Identify which cell holds the provided text, then report its (x, y) central coordinate. 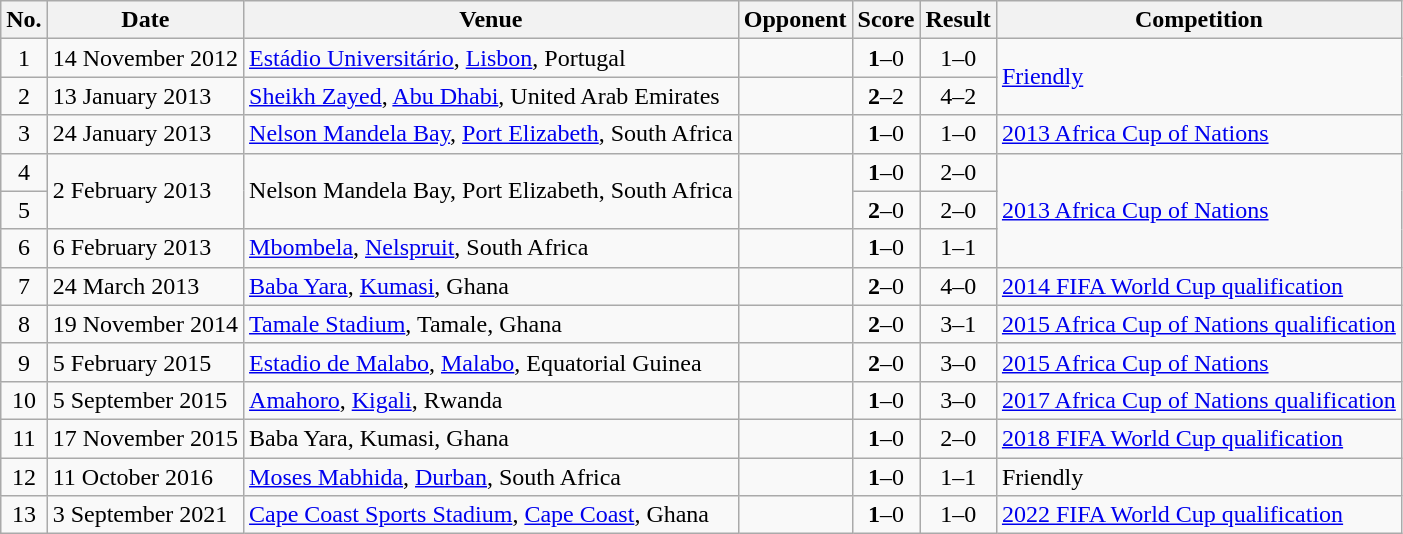
12 (24, 477)
1 (24, 58)
Mbombela, Nelspruit, South Africa (492, 248)
Score (886, 20)
6 February 2013 (145, 248)
Tamale Stadium, Tamale, Ghana (492, 324)
19 November 2014 (145, 324)
Estadio de Malabo, Malabo, Equatorial Guinea (492, 362)
Result (958, 20)
Opponent (795, 20)
5 February 2015 (145, 362)
11 October 2016 (145, 477)
2015 Africa Cup of Nations (1198, 362)
2018 FIFA World Cup qualification (1198, 438)
6 (24, 248)
24 January 2013 (145, 134)
7 (24, 286)
Competition (1198, 20)
2 February 2013 (145, 191)
17 November 2015 (145, 438)
3 September 2021 (145, 515)
13 January 2013 (145, 96)
4–0 (958, 286)
Sheikh Zayed, Abu Dhabi, United Arab Emirates (492, 96)
9 (24, 362)
3 (24, 134)
8 (24, 324)
2017 Africa Cup of Nations qualification (1198, 400)
Estádio Universitário, Lisbon, Portugal (492, 58)
3–1 (958, 324)
10 (24, 400)
2022 FIFA World Cup qualification (1198, 515)
2014 FIFA World Cup qualification (1198, 286)
No. (24, 20)
2015 Africa Cup of Nations qualification (1198, 324)
11 (24, 438)
Cape Coast Sports Stadium, Cape Coast, Ghana (492, 515)
Moses Mabhida, Durban, South Africa (492, 477)
2–2 (886, 96)
13 (24, 515)
5 (24, 210)
Venue (492, 20)
Date (145, 20)
2 (24, 96)
4–2 (958, 96)
Amahoro, Kigali, Rwanda (492, 400)
5 September 2015 (145, 400)
24 March 2013 (145, 286)
4 (24, 172)
14 November 2012 (145, 58)
